Extract the [X, Y] coordinate from the center of the cell holding the provided text.  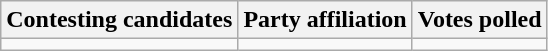
Votes polled [480, 20]
Party affiliation [325, 20]
Contesting candidates [120, 20]
